Scan for the cell matching the given text and deliver its [x, y] coordinate at center. 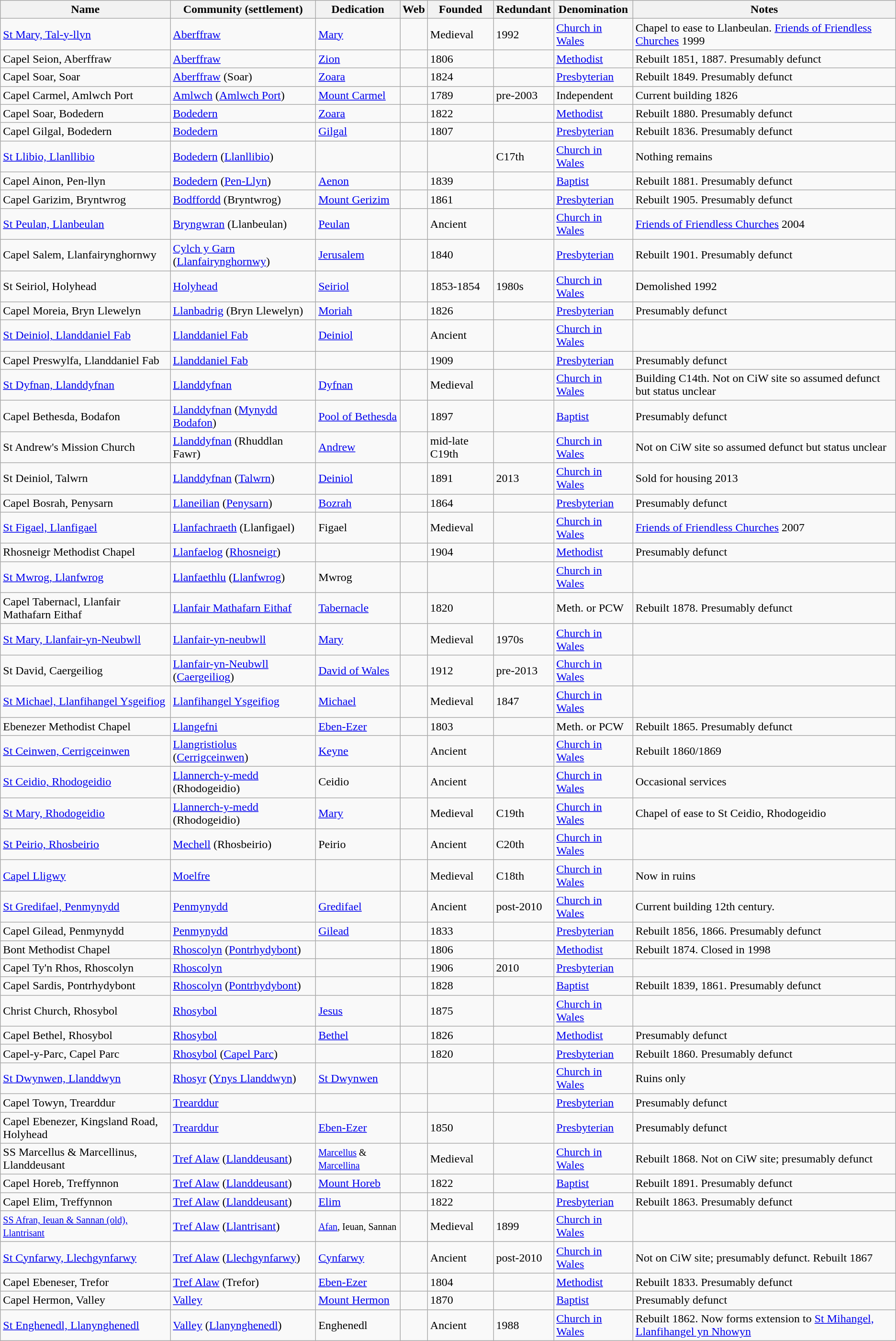
Capel Elim, Treffynnon [85, 1202]
Andrew [358, 447]
Jesus [358, 1011]
St Peulan, Llanbeulan [85, 224]
1789 [460, 95]
Capel Lligwy [85, 876]
Mount Hermon [358, 1300]
Demolished 1992 [764, 286]
1912 [460, 670]
Llanfair Mathafarn Eithaf [243, 608]
Gilgal [358, 132]
Rhosneigr Methodist Chapel [85, 552]
Tref Alaw (Llechgynfarwy) [243, 1258]
Web [414, 10]
St Dwynwen, Llanddwyn [85, 1078]
St Deiniol, Talwrn [85, 479]
Capel Ebenezer, Kingsland Road, Holyhead [85, 1128]
1875 [460, 1011]
Bryngwran (Llanbeulan) [243, 224]
Rhoscolyn [243, 968]
Rhosybol (Capel Parc) [243, 1053]
Capel Horeb, Treffynnon [85, 1184]
Rebuilt 1839, 1861. Presumably defunct [764, 986]
Denomination [594, 10]
Rebuilt 1881. Presumably defunct [764, 181]
St Mary, Rhodogeidio [85, 814]
Dyfnan [358, 385]
St Mary, Llanfair-yn-Neubwll [85, 639]
St Michael, Llanfihangel Ysgeifiog [85, 702]
1853-1854 [460, 286]
Rebuilt 1865. Presumably defunct [764, 726]
Rebuilt 1878. Presumably defunct [764, 608]
Tref Alaw (Llantrisant) [243, 1226]
Capel Salem, Llanfairynghornwy [85, 255]
Zion [358, 59]
Aberffraw (Soar) [243, 77]
Enghenedl [358, 1325]
1904 [460, 552]
Capel Gilgal, Bodedern [85, 132]
Capel Bethel, Rhosybol [85, 1035]
Notes [764, 10]
St Ceidio, Rhodogeidio [85, 782]
St Llibio, Llanllibio [85, 156]
C19th [524, 814]
Capel Ainon, Pen-llyn [85, 181]
1807 [460, 132]
Chapel to ease to Llanbeulan. Friends of Friendless Churches 1999 [764, 34]
Rebuilt 1856, 1866. Presumably defunct [764, 931]
Capel Ty'n Rhos, Rhoscolyn [85, 968]
Current building 1826 [764, 95]
Llangristiolus (Cerrigceinwen) [243, 751]
Moriah [358, 311]
Rebuilt 1851, 1887. Presumably defunct [764, 59]
St Mwrog, Llanfwrog [85, 577]
Bethel [358, 1035]
1906 [460, 968]
Capel Ebeneser, Trefor [85, 1282]
St Seiriol, Holyhead [85, 286]
Llanfaelog (Rhosneigr) [243, 552]
Mount Horeb [358, 1184]
St Andrew's Mission Church [85, 447]
Holyhead [243, 286]
Occasional services [764, 782]
St Gredifael, Penmynydd [85, 906]
1840 [460, 255]
Tabernacle [358, 608]
Llanfair-yn-Neubwll (Caergeiliog) [243, 670]
Rebuilt 1868. Not on CiW site; presumably defunct [764, 1159]
1850 [460, 1128]
Nothing remains [764, 156]
1909 [460, 360]
Capel Soar, Soar [85, 77]
pre-2013 [524, 670]
Rebuilt 1874. Closed in 1998 [764, 950]
St Enghenedl, Llanynghenedl [85, 1325]
1828 [460, 986]
Community (settlement) [243, 10]
Seiriol [358, 286]
Capel Bethesda, Bodafon [85, 416]
Llangefni [243, 726]
C17th [524, 156]
Figael [358, 527]
Mechell (Rhosbeirio) [243, 844]
1970s [524, 639]
Mwrog [358, 577]
Capel Bosrah, Penysarn [85, 503]
St Figael, Llanfigael [85, 527]
Cylch y Garn (Llanfairynghornwy) [243, 255]
Redundant [524, 10]
Capel Towyn, Trearddur [85, 1103]
Chapel of ease to St Ceidio, Rhodogeidio [764, 814]
Rebuilt 1860. Presumably defunct [764, 1053]
St Dyfnan, Llanddyfnan [85, 385]
St Ceinwen, Cerrigceinwen [85, 751]
1992 [524, 34]
1804 [460, 1282]
Llanddyfnan [243, 385]
Llanddyfnan (Rhuddlan Fawr) [243, 447]
Aenon [358, 181]
Name [85, 10]
Rebuilt 1880. Presumably defunct [764, 113]
St Dwynwen [358, 1078]
St Deiniol, Llanddaniel Fab [85, 336]
Mount Carmel [358, 95]
Elim [358, 1202]
Peulan [358, 224]
Capel Soar, Bodedern [85, 113]
Gilead [358, 931]
Capel Tabernacl, Llanfair Mathafarn Eithaf [85, 608]
Rebuilt 1860/1869 [764, 751]
Capel Sardis, Pontrhydybont [85, 986]
Llanfihangel Ysgeifiog [243, 702]
SS Afran, Ieuan & Sannan (old), Llantrisant [85, 1226]
Valley (Llanynghenedl) [243, 1325]
Mount Gerizim [358, 199]
1899 [524, 1226]
St Cynfarwy, Llechgynfarwy [85, 1258]
C20th [524, 844]
St David, Caergeiliog [85, 670]
pre-2003 [524, 95]
Friends of Friendless Churches 2007 [764, 527]
Sold for housing 2013 [764, 479]
Bodffordd (Bryntwrog) [243, 199]
Rebuilt 1891. Presumably defunct [764, 1184]
mid-late C19th [460, 447]
St Peirio, Rhosbeirio [85, 844]
Rebuilt 1901. Presumably defunct [764, 255]
David of Wales [358, 670]
Christ Church, Rhosybol [85, 1011]
Pool of Bethesda [358, 416]
1839 [460, 181]
Rebuilt 1905. Presumably defunct [764, 199]
St Mary, Tal-y-llyn [85, 34]
Llanfair-yn-neubwll [243, 639]
Cynfarwy [358, 1258]
1803 [460, 726]
1870 [460, 1300]
1864 [460, 503]
1980s [524, 286]
Bodedern (Pen-Llyn) [243, 181]
1988 [524, 1325]
Llanddyfnan (Mynydd Bodafon) [243, 416]
Llaneilian (Penysarn) [243, 503]
Gredifael [358, 906]
Llanbadrig (Bryn Llewelyn) [243, 311]
Capel Garizim, Bryntwrog [85, 199]
Capel Gilead, Penmynydd [85, 931]
1824 [460, 77]
1891 [460, 479]
Independent [594, 95]
Rebuilt 1862. Now forms extension to St Mihangel, Llanfihangel yn Nhowyn [764, 1325]
Capel-y-Parc, Capel Parc [85, 1053]
Ruins only [764, 1078]
Capel Carmel, Amlwch Port [85, 95]
Current building 12th century. [764, 906]
Capel Seion, Aberffraw [85, 59]
Friends of Friendless Churches 2004 [764, 224]
Dedication [358, 10]
Rhosyr (Ynys Llanddwyn) [243, 1078]
2013 [524, 479]
Now in ruins [764, 876]
Bozrah [358, 503]
Rebuilt 1833. Presumably defunct [764, 1282]
SS Marcellus & Marcellinus, Llanddeusant [85, 1159]
Capel Moreia, Bryn Llewelyn [85, 311]
Llanddyfnan (Talwrn) [243, 479]
1897 [460, 416]
Marcellus & Marcellina [358, 1159]
Tref Alaw (Trefor) [243, 1282]
Bodedern (Llanllibio) [243, 156]
1847 [524, 702]
1861 [460, 199]
Capel Hermon, Valley [85, 1300]
Rebuilt 1863. Presumably defunct [764, 1202]
Bont Methodist Chapel [85, 950]
Jerusalem [358, 255]
Capel Preswylfa, Llanddaniel Fab [85, 360]
C18th [524, 876]
Moelfre [243, 876]
Peirio [358, 844]
Llanfaethlu (Llanfwrog) [243, 577]
Afan, Ieuan, Sannan [358, 1226]
Not on CiW site so assumed defunct but status unclear [764, 447]
Ceidio [358, 782]
Not on CiW site; presumably defunct. Rebuilt 1867 [764, 1258]
Ebenezer Methodist Chapel [85, 726]
Founded [460, 10]
Building C14th. Not on CiW site so assumed defunct but status unclear [764, 385]
Keyne [358, 751]
Llanfachraeth (Llanfigael) [243, 527]
Rebuilt 1836. Presumably defunct [764, 132]
Michael [358, 702]
1833 [460, 931]
Valley [243, 1300]
Rebuilt 1849. Presumably defunct [764, 77]
Amlwch (Amlwch Port) [243, 95]
2010 [524, 968]
